Extract the (X, Y) coordinate from the center of the cell holding the provided text.  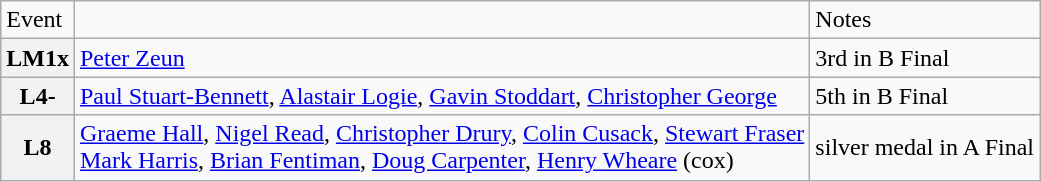
L4- (38, 96)
5th in B Final (925, 96)
Peter Zeun (442, 58)
Paul Stuart-Bennett, Alastair Logie, Gavin Stoddart, Christopher George (442, 96)
3rd in B Final (925, 58)
Graeme Hall, Nigel Read, Christopher Drury, Colin Cusack, Stewart Fraser Mark Harris, Brian Fentiman, Doug Carpenter, Henry Wheare (cox) (442, 148)
silver medal in A Final (925, 148)
Event (38, 20)
LM1x (38, 58)
Notes (925, 20)
L8 (38, 148)
